Search for the cell housing the specified text and yield its (X, Y) center coordinate. 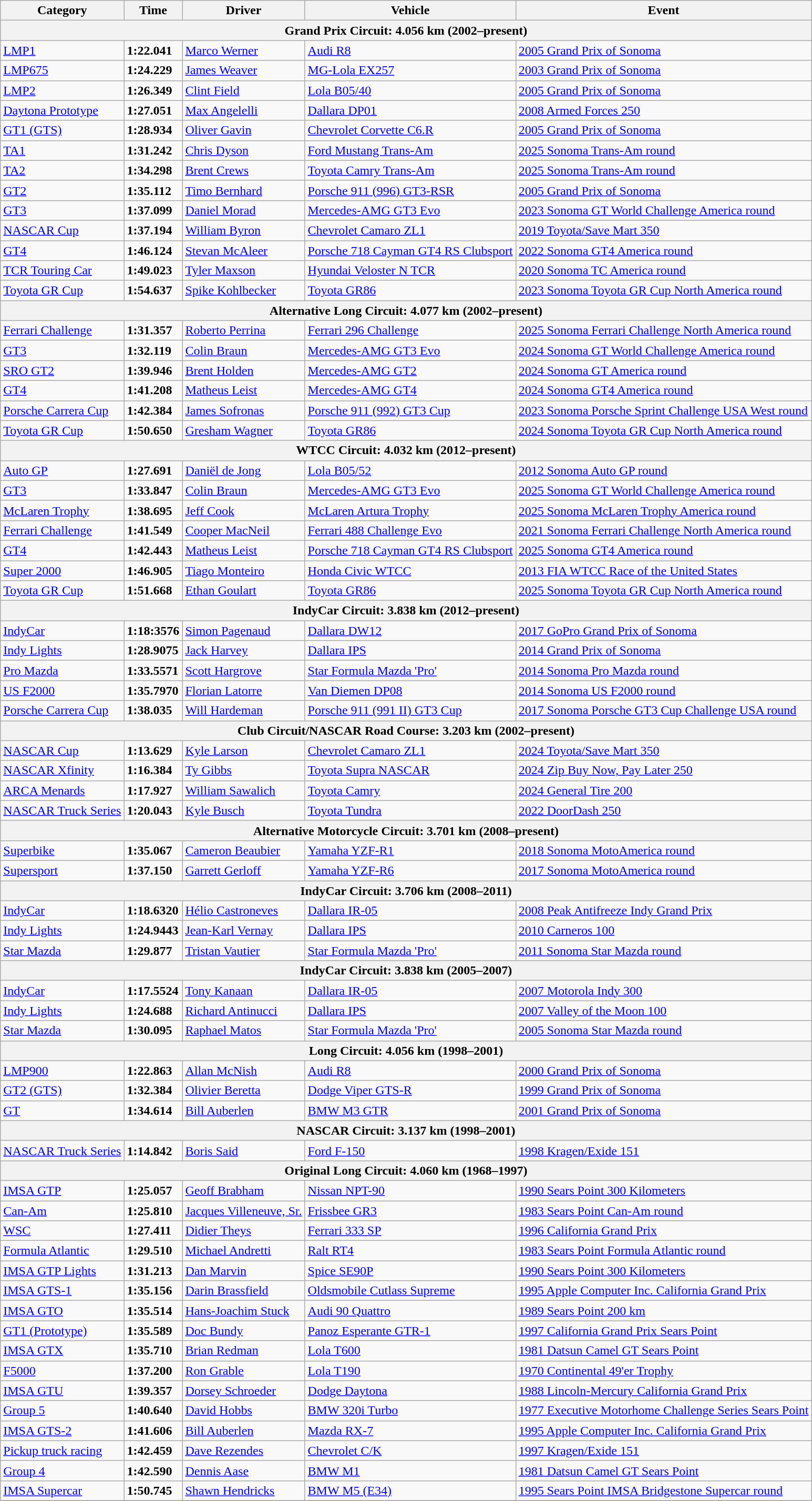
Mercedes-AMG GT2 (410, 371)
Auto GP (62, 470)
Ron Grable (244, 1371)
1:35.067 (153, 850)
F5000 (62, 1371)
Marco Werner (244, 50)
Hyundai Veloster N TCR (410, 271)
2023 Sonoma Toyota GR Cup North America round (663, 291)
2017 GoPro Grand Prix of Sonoma (663, 631)
1:37.099 (153, 210)
1:18:3576 (153, 631)
2025 Sonoma GT4 America round (663, 550)
1997 California Grand Prix Sears Point (663, 1331)
Driver (244, 11)
2005 Sonoma Star Mazda round (663, 1031)
Jacques Villeneuve, Sr. (244, 1210)
1:41.549 (153, 530)
Roberto Perrina (244, 331)
Dallara DP01 (410, 110)
Timo Bernhard (244, 190)
GT1 (Prototype) (62, 1331)
Super 2000 (62, 570)
1:25.057 (153, 1190)
Kyle Larson (244, 750)
1:22.863 (153, 1071)
Garrett Gerloff (244, 870)
Chevrolet Corvette C6.R (410, 130)
1:38.035 (153, 711)
Event (663, 11)
Tristan Vautier (244, 951)
Ford Mustang Trans-Am (410, 150)
NASCAR Circuit: 3.137 km (1998–2001) (406, 1130)
Brent Crews (244, 170)
BMW 320i Turbo (410, 1411)
Dallara DW12 (410, 631)
IndyCar Circuit: 3.706 km (2008–2011) (406, 891)
1:24.9443 (153, 931)
2024 Sonoma Toyota GR Cup North America round (663, 430)
Van Diemen DP08 (410, 691)
Kyle Busch (244, 810)
1:35.589 (153, 1331)
Ferrari 296 Challenge (410, 331)
Oldsmobile Cutlass Supreme (410, 1291)
Darin Brassfield (244, 1291)
Tony Kanaan (244, 991)
IMSA GTP Lights (62, 1271)
Porsche 911 (996) GT3-RSR (410, 190)
1:40.640 (153, 1411)
Yamaha YZF-R6 (410, 870)
2008 Peak Antifreeze Indy Grand Prix (663, 911)
LMP900 (62, 1071)
1:54.637 (153, 291)
1:37.150 (153, 870)
1:28.9075 (153, 651)
Original Long Circuit: 4.060 km (1968–1997) (406, 1170)
1:35.7970 (153, 691)
Toyota Tundra (410, 810)
Supersport (62, 870)
Lola T190 (410, 1371)
Time (153, 11)
LMP2 (62, 90)
1:31.213 (153, 1271)
Brent Holden (244, 371)
1:32.119 (153, 351)
IMSA Supercar (62, 1490)
1:32.384 (153, 1091)
William Sawalich (244, 790)
Formula Atlantic (62, 1251)
1999 Grand Prix of Sonoma (663, 1091)
2025 Sonoma Toyota GR Cup North America round (663, 591)
Daniël de Jong (244, 470)
1:28.934 (153, 130)
Can-Am (62, 1210)
SRO GT2 (62, 371)
2014 Grand Prix of Sonoma (663, 651)
David Hobbs (244, 1411)
Jack Harvey (244, 651)
Spike Kohlbecker (244, 291)
2017 Sonoma Porsche GT3 Cup Challenge USA round (663, 711)
Jean-Karl Vernay (244, 931)
Gresham Wagner (244, 430)
Spice SE90P (410, 1271)
Nissan NPT-90 (410, 1190)
1:24.688 (153, 1011)
1:35.156 (153, 1291)
IndyCar Circuit: 3.838 km (2012–present) (406, 611)
Lola B05/40 (410, 90)
IndyCar Circuit: 3.838 km (2005–2007) (406, 971)
1:46.124 (153, 251)
Category (62, 11)
1:17.5524 (153, 991)
Ferrari 333 SP (410, 1231)
1:39.357 (153, 1391)
GT2 (GTS) (62, 1091)
2017 Sonoma MotoAmerica round (663, 870)
1995 Sears Point IMSA Bridgestone Supercar round (663, 1490)
WSC (62, 1231)
IMSA GTU (62, 1391)
IMSA GTS-2 (62, 1431)
BMW M3 GTR (410, 1111)
Ethan Goulart (244, 591)
1:42.443 (153, 550)
2012 Sonoma Auto GP round (663, 470)
Audi 90 Quattro (410, 1311)
1:50.745 (153, 1490)
Raphael Matos (244, 1031)
Jeff Cook (244, 510)
1988 Lincoln-Mercury California Grand Prix (663, 1391)
2011 Sonoma Star Mazda round (663, 951)
1:42.590 (153, 1471)
TCR Touring Car (62, 271)
Ford F-150 (410, 1150)
BMW M5 (E34) (410, 1490)
Alternative Motorcycle Circuit: 3.701 km (2008–present) (406, 830)
Clint Field (244, 90)
2022 Sonoma GT4 America round (663, 251)
LMP675 (62, 70)
1:46.905 (153, 570)
1998 Kragen/Exide 151 (663, 1150)
1:51.668 (153, 591)
2024 Toyota/Save Mart 350 (663, 750)
Vehicle (410, 11)
2024 Sonoma GT World Challenge America round (663, 351)
1:27.051 (153, 110)
James Sofronas (244, 410)
Group 4 (62, 1471)
Dennis Aase (244, 1471)
1:14.842 (153, 1150)
James Weaver (244, 70)
LMP1 (62, 50)
1:38.695 (153, 510)
1:20.043 (153, 810)
1:34.298 (153, 170)
Dodge Viper GTS-R (410, 1091)
Max Angelelli (244, 110)
IMSA GTP (62, 1190)
GT2 (62, 190)
Group 5 (62, 1411)
Frissbee GR3 (410, 1210)
Stevan McAleer (244, 251)
1:33.5571 (153, 671)
2008 Armed Forces 250 (663, 110)
2014 Sonoma Pro Mazda round (663, 671)
Long Circuit: 4.056 km (1998–2001) (406, 1051)
2018 Sonoma MotoAmerica round (663, 850)
2024 Zip Buy Now, Pay Later 250 (663, 770)
1:25.810 (153, 1210)
Lola B05/52 (410, 470)
1989 Sears Point 200 km (663, 1311)
Panoz Esperante GTR-1 (410, 1331)
NASCAR Xfinity (62, 770)
Cooper MacNeil (244, 530)
Dave Rezendes (244, 1451)
1:18.6320 (153, 911)
1996 California Grand Prix (663, 1231)
2023 Sonoma GT World Challenge America round (663, 210)
Tiago Monteiro (244, 570)
1:29.510 (153, 1251)
2003 Grand Prix of Sonoma (663, 70)
Toyota Camry (410, 790)
Chris Dyson (244, 150)
IMSA GTO (62, 1311)
1:31.242 (153, 150)
Ferrari 488 Challenge Evo (410, 530)
1:22.041 (153, 50)
1:33.847 (153, 490)
Ralt RT4 (410, 1251)
Oliver Gavin (244, 130)
1977 Executive Motorhome Challenge Series Sears Point (663, 1411)
IMSA GTS-1 (62, 1291)
Cameron Beaubier (244, 850)
1:31.357 (153, 331)
Hans-Joachim Stuck (244, 1311)
Brian Redman (244, 1351)
2007 Valley of the Moon 100 (663, 1011)
1997 Kragen/Exide 151 (663, 1451)
1:27.691 (153, 470)
2019 Toyota/Save Mart 350 (663, 230)
Alternative Long Circuit: 4.077 km (2002–present) (406, 311)
1:26.349 (153, 90)
Tyler Maxson (244, 271)
Daniel Morad (244, 210)
2014 Sonoma US F2000 round (663, 691)
1:13.629 (153, 750)
2000 Grand Prix of Sonoma (663, 1071)
Dan Marvin (244, 1271)
1983 Sears Point Formula Atlantic round (663, 1251)
Yamaha YZF-R1 (410, 850)
Mercedes-AMG GT4 (410, 390)
Superbike (62, 850)
2023 Sonoma Porsche Sprint Challenge USA West round (663, 410)
1:41.208 (153, 390)
WTCC Circuit: 4.032 km (2012–present) (406, 450)
IMSA GTX (62, 1351)
Dorsey Schroeder (244, 1391)
GT (62, 1111)
1:42.384 (153, 410)
Dodge Daytona (410, 1391)
2013 FIA WTCC Race of the United States (663, 570)
TA1 (62, 150)
William Byron (244, 230)
Richard Antinucci (244, 1011)
Mazda RX-7 (410, 1431)
Didier Theys (244, 1231)
McLaren Trophy (62, 510)
Hélio Castroneves (244, 911)
GT1 (GTS) (62, 130)
1:24.229 (153, 70)
Simon Pagenaud (244, 631)
McLaren Artura Trophy (410, 510)
1:35.514 (153, 1311)
Allan McNish (244, 1071)
2025 Sonoma GT World Challenge America round (663, 490)
1:30.095 (153, 1031)
2010 Carneros 100 (663, 931)
2024 Sonoma GT4 America round (663, 390)
2001 Grand Prix of Sonoma (663, 1111)
2025 Sonoma McLaren Trophy America round (663, 510)
Porsche 911 (991 II) GT3 Cup (410, 711)
Pickup truck racing (62, 1451)
Boris Said (244, 1150)
Will Hardeman (244, 711)
MG-Lola EX257 (410, 70)
2024 Sonoma GT America round (663, 371)
Honda Civic WTCC (410, 570)
Porsche 911 (992) GT3 Cup (410, 410)
Toyota Supra NASCAR (410, 770)
1:27.411 (153, 1231)
1:37.194 (153, 230)
1:50.650 (153, 430)
BMW M1 (410, 1471)
2025 Sonoma Ferrari Challenge North America round (663, 331)
US F2000 (62, 691)
1:41.606 (153, 1431)
2020 Sonoma TC America round (663, 271)
Geoff Brabham (244, 1190)
1:17.927 (153, 790)
Olivier Beretta (244, 1091)
1:29.877 (153, 951)
1:16.384 (153, 770)
2021 Sonoma Ferrari Challenge North America round (663, 530)
Florian Latorre (244, 691)
1:42.459 (153, 1451)
Doc Bundy (244, 1331)
2024 General Tire 200 (663, 790)
1:37.200 (153, 1371)
TA2 (62, 170)
ARCA Menards (62, 790)
2007 Motorola Indy 300 (663, 991)
Michael Andretti (244, 1251)
Toyota Camry Trans-Am (410, 170)
Shawn Hendricks (244, 1490)
1970 Continental 49'er Trophy (663, 1371)
1:34.614 (153, 1111)
2022 DoorDash 250 (663, 810)
Lola T600 (410, 1351)
Scott Hargrove (244, 671)
1:39.946 (153, 371)
Daytona Prototype (62, 110)
Ty Gibbs (244, 770)
1:35.112 (153, 190)
Chevrolet C/K (410, 1451)
1983 Sears Point Can-Am round (663, 1210)
Grand Prix Circuit: 4.056 km (2002–present) (406, 30)
1:35.710 (153, 1351)
Club Circuit/NASCAR Road Course: 3.203 km (2002–present) (406, 731)
Pro Mazda (62, 671)
1:49.023 (153, 271)
